Find where the given text appears and provide that cell's center as (X, Y) coordinate. 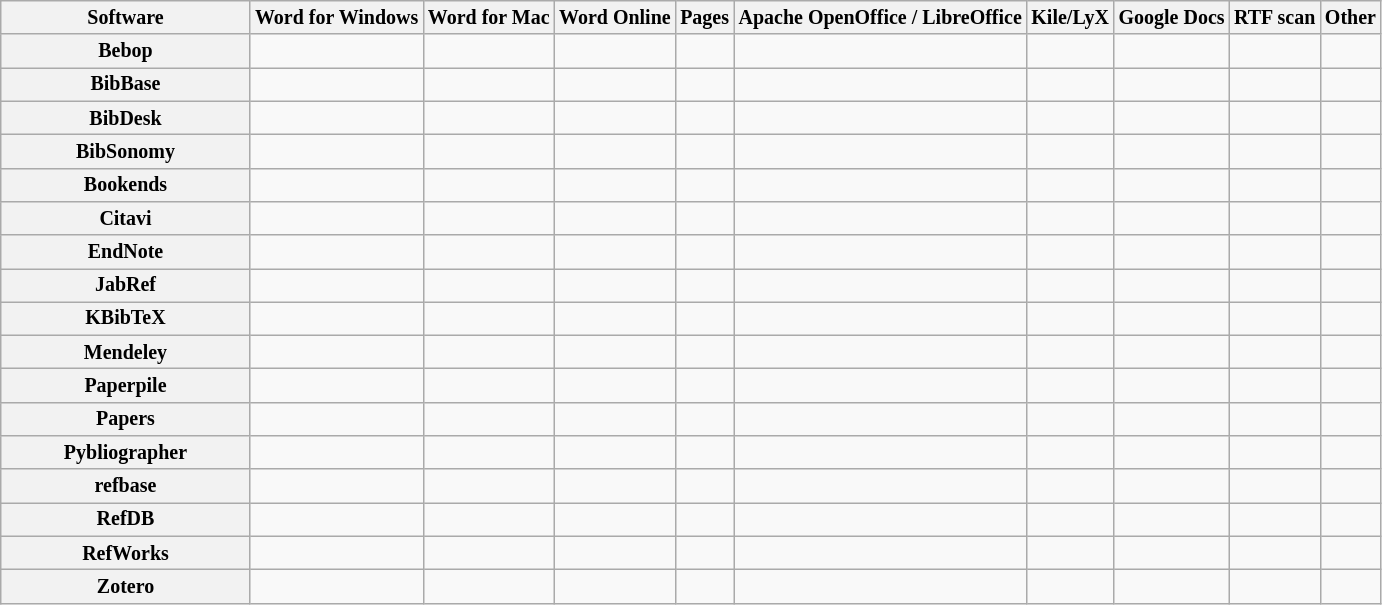
KBibTeX (126, 318)
RTF scan (1274, 18)
Paperpile (126, 386)
Papers (126, 420)
Software (126, 18)
Pybliographer (126, 452)
Other (1350, 18)
Apache OpenOffice / LibreOffice (880, 18)
Word Online (614, 18)
RefWorks (126, 554)
Bookends (126, 184)
Zotero (126, 586)
BibSonomy (126, 152)
RefDB (126, 520)
BibDesk (126, 118)
Kile/LyX (1070, 18)
JabRef (126, 286)
BibBase (126, 84)
EndNote (126, 252)
Pages (704, 18)
Bebop (126, 52)
Google Docs (1172, 18)
Citavi (126, 218)
refbase (126, 486)
Mendeley (126, 352)
Word for Windows (336, 18)
Word for Mac (488, 18)
